Pinpoint the cell where the given text exists, returning its (x, y) midpoint coordinate. 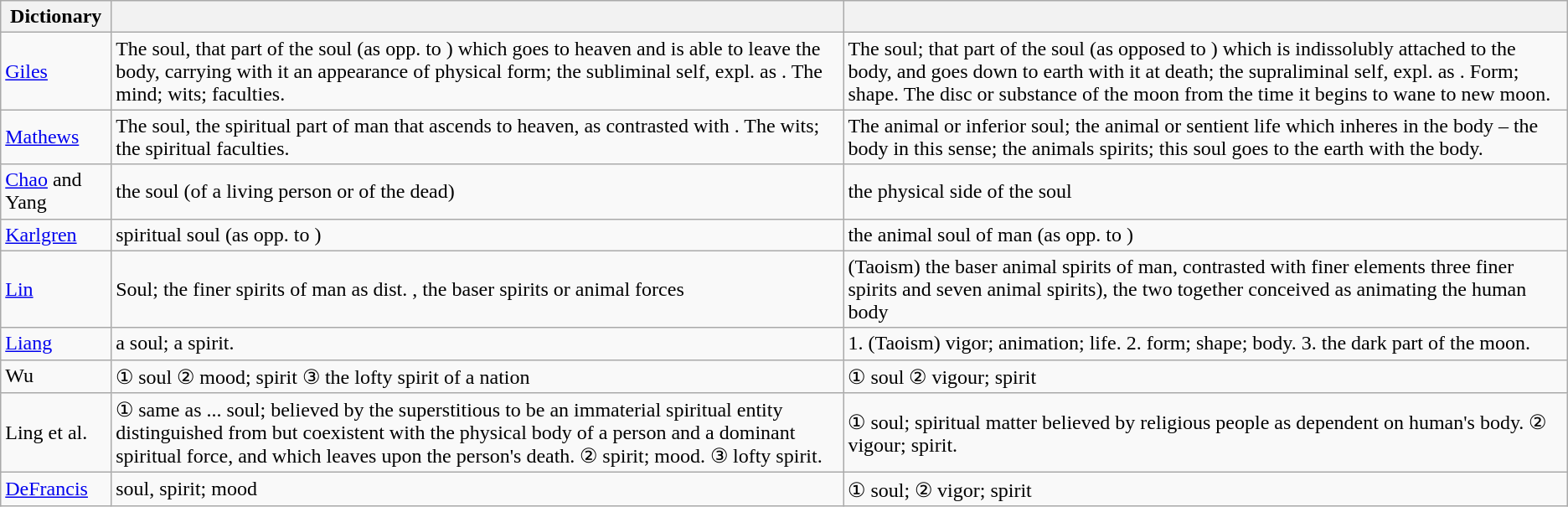
① soul; spiritual matter believed by religious people as dependent on human's body. ② vigour; spirit. (1205, 432)
① soul ② mood; spirit ③ the lofty spirit of a nation (477, 376)
DeFrancis (56, 489)
1. (Taoism) vigor; animation; life. 2. form; shape; body. 3. the dark part of the moon. (1205, 344)
Soul; the finer spirits of man as dist. , the baser spirits or animal forces (477, 289)
Lin (56, 289)
a soul; a spirit. (477, 344)
① soul; ② vigor; spirit (1205, 489)
the soul (of a living person or of the dead) (477, 191)
spiritual soul (as opp. to ) (477, 235)
Mathews (56, 137)
Dictionary (56, 17)
Ling et al. (56, 432)
Liang (56, 344)
soul, spirit; mood (477, 489)
the animal soul of man (as opp. to ) (1205, 235)
The soul, the spiritual part of man that ascends to heaven, as contrasted with . The wits; the spiritual faculties. (477, 137)
Karlgren (56, 235)
① soul ② vigour; spirit (1205, 376)
Chao and Yang (56, 191)
the physical side of the soul (1205, 191)
Giles (56, 71)
Wu (56, 376)
